Detect which cell encompasses the target text, then output its [X, Y] center coordinate. 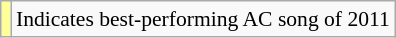
Indicates best-performing AC song of 2011 [203, 19]
